Capture the cell that displays the provided text and extract its (X, Y) central coordinate. 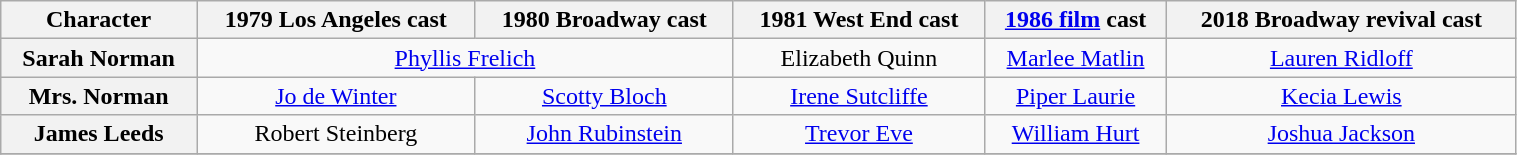
1986 film cast (1075, 20)
William Hurt (1075, 134)
Robert Steinberg (336, 134)
Irene Sutcliffe (858, 96)
Marlee Matlin (1075, 58)
James Leeds (99, 134)
Kecia Lewis (1342, 96)
Piper Laurie (1075, 96)
Scotty Bloch (604, 96)
Lauren Ridloff (1342, 58)
1980 Broadway cast (604, 20)
1979 Los Angeles cast (336, 20)
John Rubinstein (604, 134)
Sarah Norman (99, 58)
Character (99, 20)
1981 West End cast (858, 20)
Mrs. Norman (99, 96)
Joshua Jackson (1342, 134)
Trevor Eve (858, 134)
Phyllis Frelich (466, 58)
2018 Broadway revival cast (1342, 20)
Elizabeth Quinn (858, 58)
Jo de Winter (336, 96)
